Provide the (X, Y) coordinate of the cell's center where the given text is located.  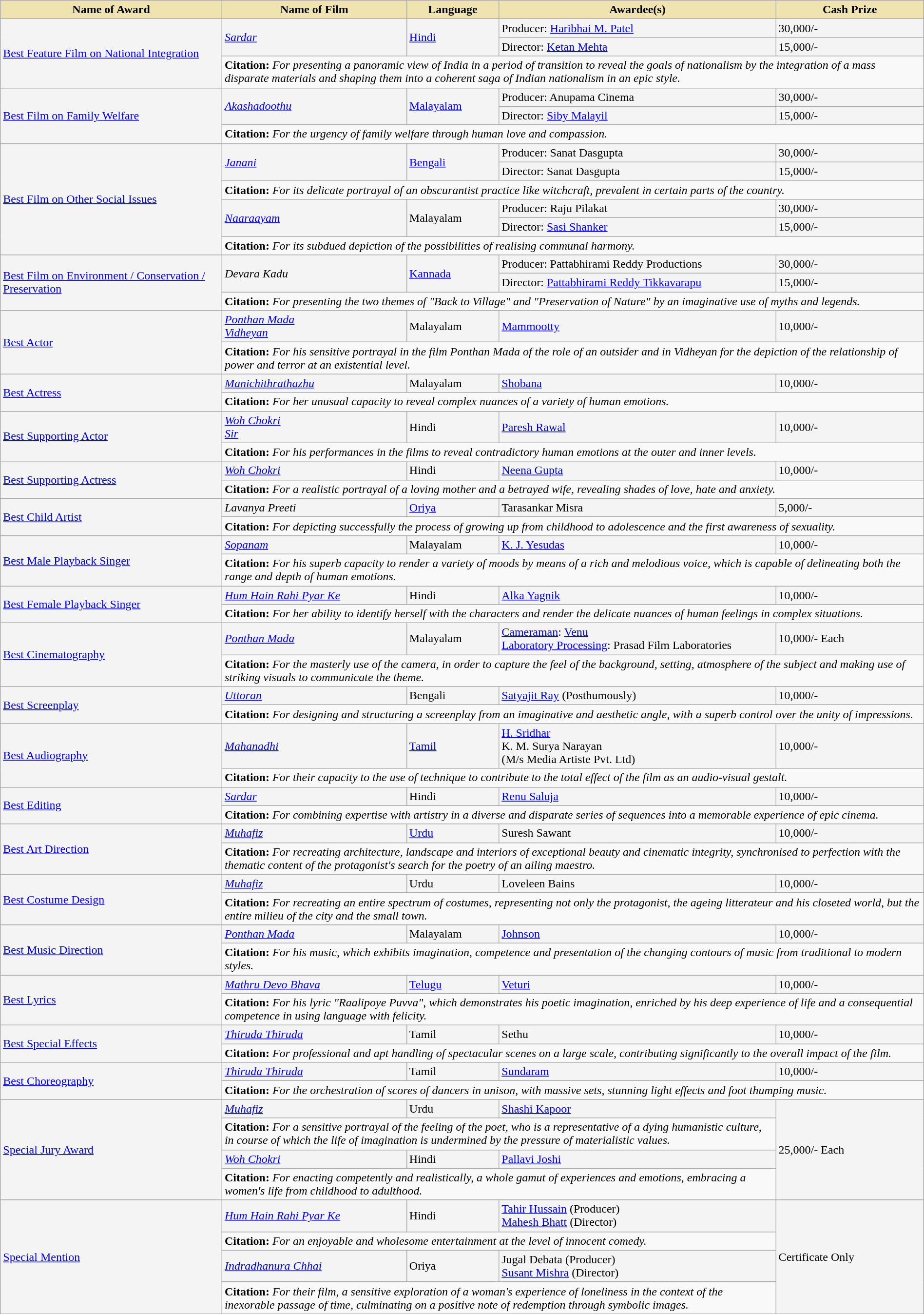
Best Screenplay (111, 705)
Citation: For her unusual capacity to reveal complex nuances of a variety of human emotions. (573, 402)
Indradhanura Chhai (314, 1266)
Shobana (637, 383)
Janani (314, 162)
Best Special Effects (111, 1044)
Best Feature Film on National Integration (111, 54)
Producer: Raju Pilakat (637, 208)
Best Supporting Actor (111, 436)
Lavanya Preeti (314, 508)
Citation: For its subdued depiction of the possibilities of realising communal harmony. (573, 245)
Woh ChokriSir (314, 427)
Telugu (452, 984)
Cash Prize (850, 10)
Best Male Playback Singer (111, 561)
Citation: For his performances in the films to reveal contradictory human emotions at the outer and inner levels. (573, 452)
Manichithrathazhu (314, 383)
H. SridharK. M. Surya Narayan(M/s Media Artiste Pvt. Ltd) (637, 746)
Citation: For a realistic portrayal of a loving mother and a betrayed wife, revealing shades of love, hate and anxiety. (573, 489)
Satyajit Ray (Posthumously) (637, 696)
Name of Award (111, 10)
Best Lyrics (111, 1000)
Certificate Only (850, 1257)
Shashi Kapoor (637, 1109)
Best Choreography (111, 1081)
Director: Sasi Shanker (637, 227)
Best Actress (111, 392)
Tarasankar Misra (637, 508)
Uttoran (314, 696)
Director: Sanat Dasgupta (637, 171)
Citation: For their capacity to the use of technique to contribute to the total effect of the film as an audio-visual gestalt. (573, 778)
25,000/- Each (850, 1150)
Best Supporting Actress (111, 480)
Best Female Playback Singer (111, 605)
Director: Pattabhirami Reddy Tikkavarapu (637, 283)
Director: Siby Malayil (637, 116)
Director: Ketan Mehta (637, 47)
Best Art Direction (111, 849)
Veturi (637, 984)
K. J. Yesudas (637, 545)
Citation: For her ability to identify herself with the characters and render the delicate nuances of human feelings in complex situations. (573, 614)
Best Costume Design (111, 899)
Citation: For professional and apt handling of spectacular scenes on a large scale, contributing significantly to the overall impact of the film. (573, 1053)
Johnson (637, 934)
Best Film on Environment / Conservation / Preservation (111, 283)
10,000/- Each (850, 639)
Loveleen Bains (637, 883)
Mammootty (637, 327)
Mathru Devo Bhava (314, 984)
Best Film on Family Welfare (111, 116)
Special Mention (111, 1257)
Cameraman: VenuLaboratory Processing: Prasad Film Laboratories (637, 639)
Alka Yagnik (637, 595)
Paresh Rawal (637, 427)
Sethu (637, 1035)
Best Music Direction (111, 950)
Citation: For his music, which exhibits imagination, competence and presentation of the changing contours of music from traditional to modern styles. (573, 959)
Best Audiography (111, 755)
Best Child Artist (111, 517)
Producer: Anupama Cinema (637, 97)
Name of Film (314, 10)
Best Editing (111, 805)
Akashadoothu (314, 106)
Producer: Pattabhirami Reddy Productions (637, 264)
Producer: Haribhai M. Patel (637, 28)
Sundaram (637, 1072)
Awardee(s) (637, 10)
Devara Kadu (314, 274)
Citation: For combining expertise with artistry in a diverse and disparate series of sequences into a memorable experience of epic cinema. (573, 815)
Producer: Sanat Dasgupta (637, 153)
Ponthan MadaVidheyan (314, 327)
Jugal Debata (Producer)Susant Mishra (Director) (637, 1266)
Renu Saluja (637, 796)
Kannada (452, 274)
Citation: For presenting the two themes of "Back to Village" and "Preservation of Nature" by an imaginative use of myths and legends. (573, 301)
Naaraayam (314, 217)
Best Film on Other Social Issues (111, 199)
Suresh Sawant (637, 833)
Citation: For designing and structuring a screenplay from an imaginative and aesthetic angle, with a superb control over the unity of impressions. (573, 714)
Tahir Hussain (Producer)Mahesh Bhatt (Director) (637, 1216)
Pallavi Joshi (637, 1159)
Citation: For depicting successfully the process of growing up from childhood to adolescence and the first awareness of sexuality. (573, 526)
Best Actor (111, 342)
Citation: For the orchestration of scores of dancers in unison, with massive sets, stunning light effects and foot thumping music. (573, 1090)
Sopanam (314, 545)
Special Jury Award (111, 1150)
Citation: For an enjoyable and wholesome entertainment at the level of innocent comedy. (499, 1241)
Neena Gupta (637, 471)
5,000/- (850, 508)
Citation: For its delicate portrayal of an obscurantist practice like witchcraft, prevalent in certain parts of the country. (573, 190)
Best Cinematography (111, 655)
Mahanadhi (314, 746)
Language (452, 10)
Citation: For the urgency of family welfare through human love and compassion. (573, 134)
